Extract the (x, y) coordinate from the center of the cell holding the provided text.  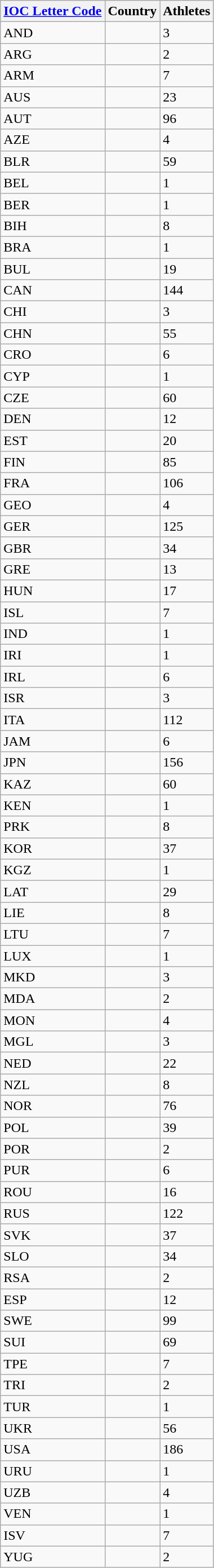
ISR (53, 698)
FRA (53, 483)
76 (187, 1106)
SWE (53, 1321)
LIE (53, 913)
UZB (53, 1492)
Athletes (187, 11)
MGL (53, 1042)
LTU (53, 934)
LAT (53, 891)
CZE (53, 398)
BUL (53, 269)
56 (187, 1428)
GRE (53, 569)
125 (187, 526)
SLO (53, 1256)
POR (53, 1149)
ITA (53, 720)
JPN (53, 763)
69 (187, 1342)
CRO (53, 355)
SVK (53, 1235)
MON (53, 1020)
17 (187, 591)
BRA (53, 247)
KAZ (53, 784)
122 (187, 1213)
FIN (53, 462)
GBR (53, 548)
RSA (53, 1278)
IOC Letter Code (53, 11)
SUI (53, 1342)
CHI (53, 312)
ISL (53, 612)
IRI (53, 655)
TUR (53, 1407)
KGZ (53, 870)
YUG (53, 1557)
55 (187, 333)
GEO (53, 505)
ARM (53, 76)
POL (53, 1127)
TRI (53, 1385)
NZL (53, 1085)
BLR (53, 161)
39 (187, 1127)
ESP (53, 1299)
ARG (53, 54)
IND (53, 634)
ISV (53, 1535)
KOR (53, 848)
KEN (53, 805)
PUR (53, 1170)
CYP (53, 376)
99 (187, 1321)
23 (187, 97)
UKR (53, 1428)
LUX (53, 956)
16 (187, 1192)
RUS (53, 1213)
MKD (53, 977)
106 (187, 483)
13 (187, 569)
144 (187, 290)
MDA (53, 999)
29 (187, 891)
VEN (53, 1514)
DEN (53, 419)
AZE (53, 140)
IRL (53, 677)
85 (187, 462)
59 (187, 161)
AND (53, 33)
BEL (53, 183)
CHN (53, 333)
156 (187, 763)
AUT (53, 118)
20 (187, 441)
PRK (53, 827)
CAN (53, 290)
ROU (53, 1192)
BER (53, 204)
19 (187, 269)
BIH (53, 226)
96 (187, 118)
NED (53, 1063)
URU (53, 1471)
22 (187, 1063)
186 (187, 1450)
112 (187, 720)
AUS (53, 97)
JAM (53, 741)
Country (132, 11)
HUN (53, 591)
NOR (53, 1106)
GER (53, 526)
TPE (53, 1364)
USA (53, 1450)
EST (53, 441)
